Return the (X, Y) coordinate for the center point of the cell that contains the specified text.  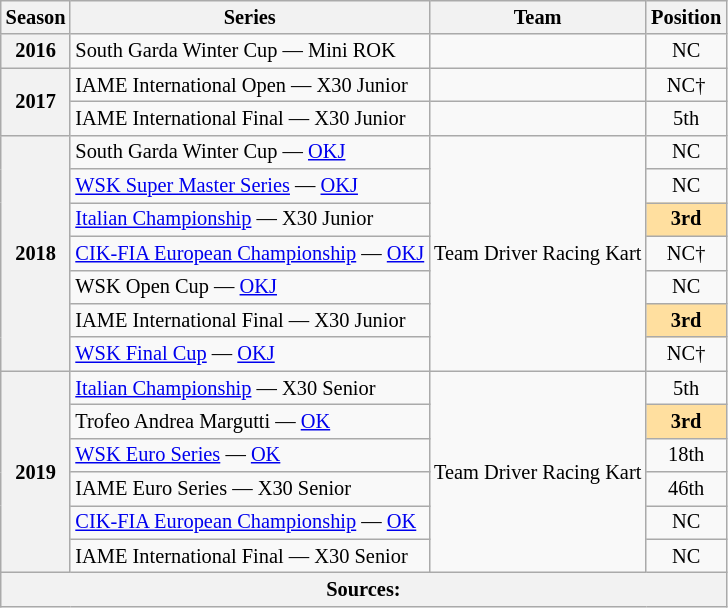
46th (686, 489)
Trofeo Andrea Margutti — OK (250, 421)
Season (36, 17)
IAME International Final — X30 Senior (250, 556)
2016 (36, 51)
WSK Final Cup — OKJ (250, 354)
Italian Championship — X30 Senior (250, 388)
2019 (36, 472)
South Garda Winter Cup — Mini ROK (250, 51)
Sources: (364, 589)
CIK-FIA European Championship — OK (250, 522)
WSK Open Cup — OKJ (250, 287)
IAME Euro Series — X30 Senior (250, 489)
Position (686, 17)
South Garda Winter Cup — OKJ (250, 152)
2018 (36, 253)
IAME International Open — X30 Junior (250, 85)
CIK-FIA European Championship — OKJ (250, 253)
WSK Super Master Series — OKJ (250, 186)
18th (686, 455)
WSK Euro Series — OK (250, 455)
Italian Championship — X30 Junior (250, 219)
2017 (36, 102)
Team (538, 17)
Series (250, 17)
